Return (X, Y) of the center of cell containing provided text 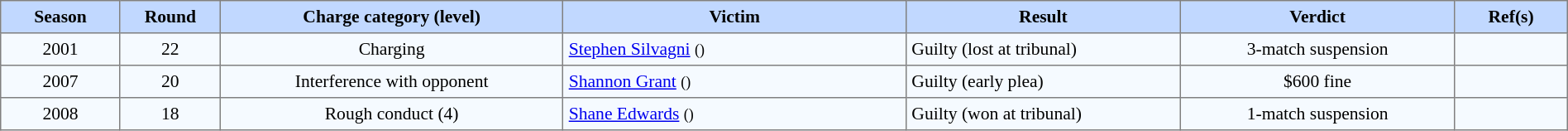
2007 (61, 81)
Stephen Silvagni () (734, 50)
1-match suspension (1317, 114)
Charging (392, 50)
Victim (734, 17)
Interference with opponent (392, 81)
Charge category (level) (392, 17)
Season (61, 17)
Shannon Grant () (734, 81)
$600 fine (1317, 81)
Guilty (early plea) (1044, 81)
3-match suspension (1317, 50)
Rough conduct (4) (392, 114)
Guilty (lost at tribunal) (1044, 50)
Shane Edwards () (734, 114)
18 (170, 114)
Round (170, 17)
Guilty (won at tribunal) (1044, 114)
2008 (61, 114)
22 (170, 50)
Ref(s) (1511, 17)
20 (170, 81)
Result (1044, 17)
2001 (61, 50)
Verdict (1317, 17)
